Return the [X, Y] coordinate for the center point of the cell that contains the specified text.  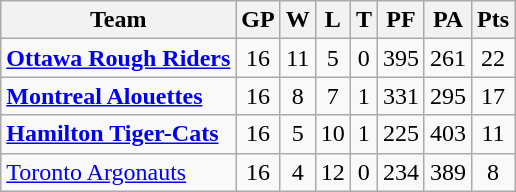
17 [494, 96]
403 [448, 134]
Pts [494, 20]
Hamilton Tiger-Cats [118, 134]
395 [400, 58]
4 [298, 172]
331 [400, 96]
234 [400, 172]
Team [118, 20]
12 [332, 172]
261 [448, 58]
Montreal Alouettes [118, 96]
GP [258, 20]
10 [332, 134]
T [364, 20]
W [298, 20]
Ottawa Rough Riders [118, 58]
225 [400, 134]
389 [448, 172]
Toronto Argonauts [118, 172]
295 [448, 96]
PF [400, 20]
7 [332, 96]
L [332, 20]
PA [448, 20]
22 [494, 58]
